From the cell containing the given text, extract its center point as [x, y] coordinate. 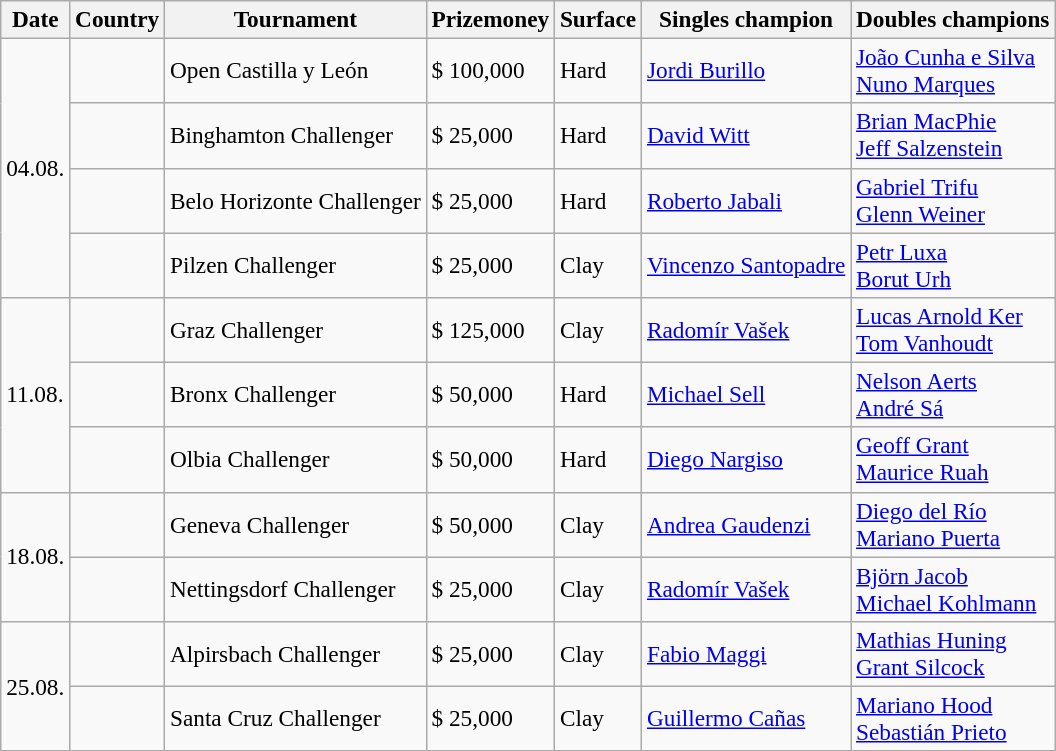
Geoff Grant Maurice Ruah [953, 460]
Nelson Aerts André Sá [953, 394]
Surface [598, 19]
Binghamton Challenger [296, 136]
25.08. [36, 686]
Pilzen Challenger [296, 264]
João Cunha e Silva Nuno Marques [953, 70]
Santa Cruz Challenger [296, 718]
11.08. [36, 394]
Nettingsdorf Challenger [296, 588]
Mariano Hood Sebastián Prieto [953, 718]
Brian MacPhie Jeff Salzenstein [953, 136]
Bronx Challenger [296, 394]
Prizemoney [490, 19]
Andrea Gaudenzi [746, 524]
Vincenzo Santopadre [746, 264]
Belo Horizonte Challenger [296, 200]
Jordi Burillo [746, 70]
Guillermo Cañas [746, 718]
Diego Nargiso [746, 460]
$ 100,000 [490, 70]
Doubles champions [953, 19]
Gabriel Trifu Glenn Weiner [953, 200]
Mathias Huning Grant Silcock [953, 654]
Lucas Arnold Ker Tom Vanhoudt [953, 330]
Open Castilla y León [296, 70]
18.08. [36, 557]
Country [118, 19]
Petr Luxa Borut Urh [953, 264]
Tournament [296, 19]
Graz Challenger [296, 330]
Geneva Challenger [296, 524]
Date [36, 19]
Diego del Río Mariano Puerta [953, 524]
Michael Sell [746, 394]
Fabio Maggi [746, 654]
Alpirsbach Challenger [296, 654]
Singles champion [746, 19]
04.08. [36, 168]
Roberto Jabali [746, 200]
Björn Jacob Michael Kohlmann [953, 588]
Olbia Challenger [296, 460]
David Witt [746, 136]
$ 125,000 [490, 330]
